Detect which cell encompasses the target text, then output its (X, Y) center coordinate. 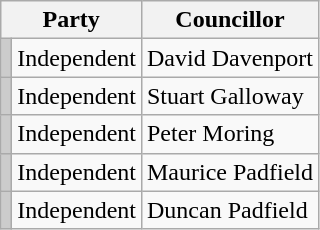
Party (72, 20)
Stuart Galloway (230, 96)
Peter Moring (230, 134)
Councillor (230, 20)
Duncan Padfield (230, 210)
Maurice Padfield (230, 172)
David Davenport (230, 58)
